Capture the cell that displays the provided text and extract its [X, Y] central coordinate. 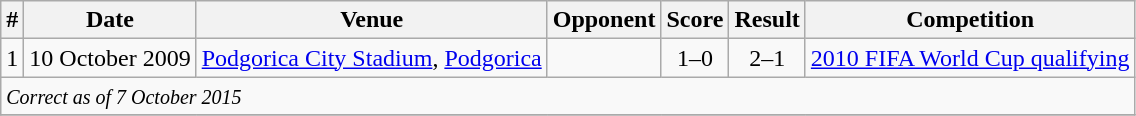
1 [12, 58]
Date [110, 20]
2–1 [767, 58]
Result [767, 20]
Score [695, 20]
Venue [372, 20]
Podgorica City Stadium, Podgorica [372, 58]
10 October 2009 [110, 58]
Opponent [604, 20]
2010 FIFA World Cup qualifying [970, 58]
1–0 [695, 58]
Competition [970, 20]
Correct as of 7 October 2015 [568, 96]
# [12, 20]
